Locate the cell with the specified text and output its [X, Y] center coordinate. 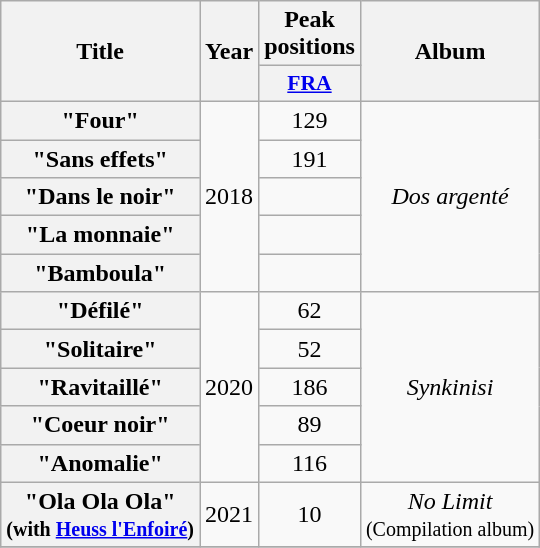
62 [310, 311]
"Solitaire" [100, 349]
"La monnaie" [100, 235]
Synkinisi [450, 387]
"Four" [100, 120]
116 [310, 463]
"Ravitaillé" [100, 387]
"Défilé" [100, 311]
129 [310, 120]
191 [310, 159]
Dos argenté [450, 196]
Album [450, 52]
"Sans effets" [100, 159]
2021 [230, 514]
10 [310, 514]
"Bamboula" [100, 273]
Title [100, 52]
89 [310, 425]
186 [310, 387]
"Coeur noir" [100, 425]
"Ola Ola Ola"(with Heuss l'Enfoiré) [100, 514]
52 [310, 349]
2020 [230, 387]
"Dans le noir" [100, 197]
Year [230, 52]
FRA [310, 84]
2018 [230, 196]
Peak positions [310, 34]
No Limit(Compilation album) [450, 514]
"Anomalie" [100, 463]
